Capture the cell that displays the provided text and extract its (x, y) central coordinate. 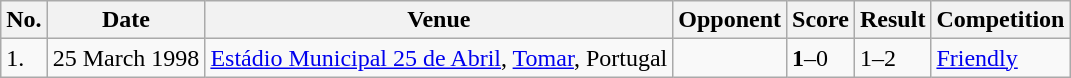
Result (893, 20)
25 March 1998 (126, 58)
Estádio Municipal 25 de Abril, Tomar, Portugal (439, 58)
Venue (439, 20)
Date (126, 20)
Friendly (1000, 58)
1–0 (821, 58)
1–2 (893, 58)
No. (24, 20)
Score (821, 20)
Competition (1000, 20)
1. (24, 58)
Opponent (730, 20)
